Detect which cell encompasses the target text, then output its [x, y] center coordinate. 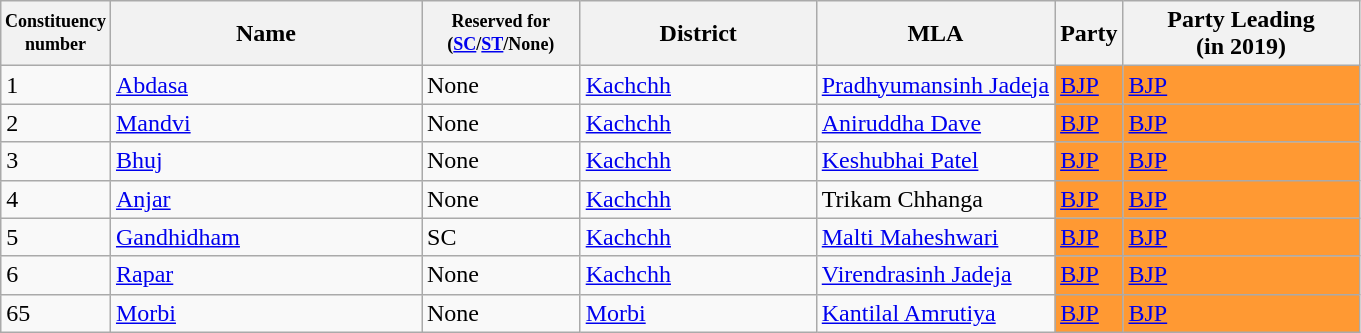
Name [266, 34]
Party [1089, 34]
Abdasa [266, 85]
Gandhidham [266, 237]
65 [56, 313]
Malti Maheshwari [935, 237]
Aniruddha Dave [935, 123]
Keshubhai Patel [935, 161]
Trikam Chhanga [935, 199]
Rapar [266, 275]
Anjar [266, 199]
District [698, 34]
Pradhyumansinh Jadeja [935, 85]
5 [56, 237]
6 [56, 275]
MLA [935, 34]
Reserved for (SC/ST/None) [502, 34]
3 [56, 161]
Party Leading(in 2019) [1241, 34]
1 [56, 85]
SC [502, 237]
Virendrasinh Jadeja [935, 275]
Bhuj [266, 161]
Constituency number [56, 34]
Mandvi [266, 123]
2 [56, 123]
4 [56, 199]
Kantilal Amrutiya [935, 313]
